Provide the (x, y) coordinate of the cell's center where the given text is located.  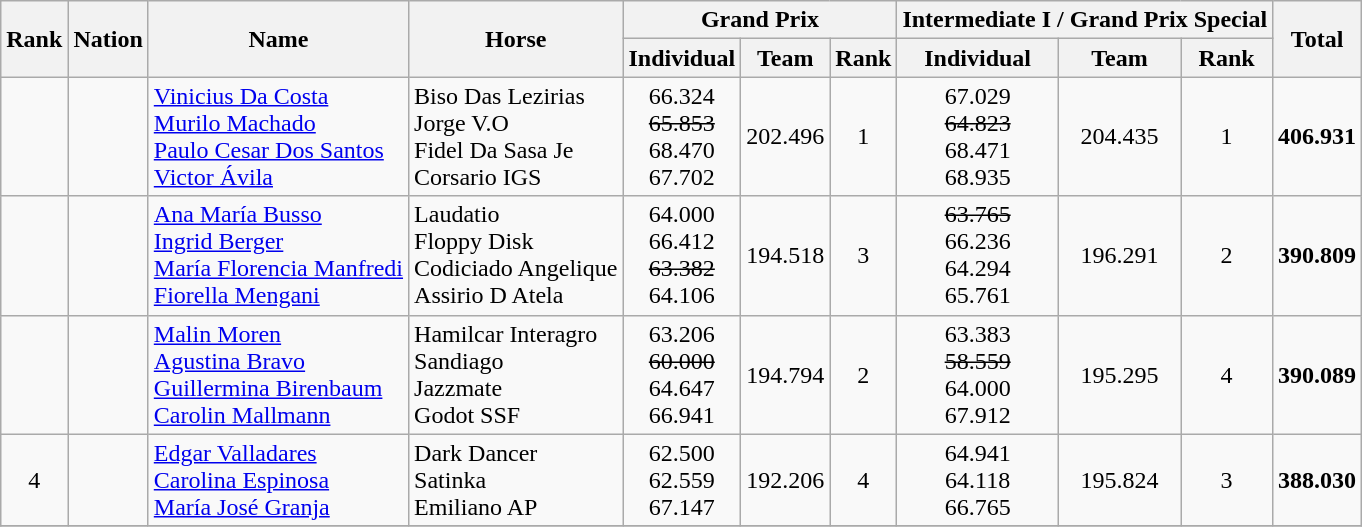
Hamilcar InteragroSandiagoJazzmateGodot SSF (516, 374)
195.824 (1119, 480)
Name (278, 39)
204.435 (1119, 136)
63.76566.23664.29465.761 (978, 256)
Ana María BussoIngrid BergerMaría Florencia ManfrediFiorella Mengani (278, 256)
Dark DancerSatinkaEmiliano AP (516, 480)
194.794 (786, 374)
62.50062.55967.147 (682, 480)
202.496 (786, 136)
Horse (516, 39)
Intermediate I / Grand Prix Special (1085, 20)
Total (1318, 39)
Vinicius Da CostaMurilo MachadoPaulo Cesar Dos SantosVictor Ávila (278, 136)
192.206 (786, 480)
196.291 (1119, 256)
195.295 (1119, 374)
LaudatioFloppy DiskCodiciado AngeliqueAssirio D Atela (516, 256)
194.518 (786, 256)
67.02964.82368.47168.935 (978, 136)
388.030 (1318, 480)
Biso Das LeziriasJorge V.OFidel Da Sasa JeCorsario IGS (516, 136)
Edgar ValladaresCarolina EspinosaMaría José Granja (278, 480)
390.809 (1318, 256)
64.94164.11866.765 (978, 480)
66.32465.85368.47067.702 (682, 136)
390.089 (1318, 374)
Malin MorenAgustina BravoGuillermina BirenbaumCarolin Mallmann (278, 374)
64.00066.41263.38264.106 (682, 256)
63.20660.00064.64766.941 (682, 374)
406.931 (1318, 136)
Grand Prix (760, 20)
Nation (108, 39)
63.38358.55964.00067.912 (978, 374)
